Locate the cell with the specified text and output its [x, y] center coordinate. 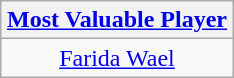
Farida Wael [116, 58]
Most Valuable Player [116, 20]
